Determine the (X, Y) coordinate at the center of the cell enclosing the given text.  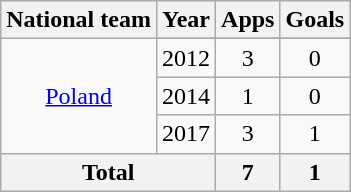
7 (248, 172)
Poland (79, 96)
National team (79, 20)
2014 (186, 96)
Year (186, 20)
Total (108, 172)
2012 (186, 58)
Apps (248, 20)
Goals (315, 20)
2017 (186, 134)
